Identify which cell holds the provided text, then report its [X, Y] central coordinate. 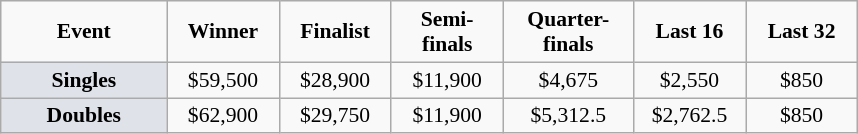
$59,500 [223, 80]
Event [84, 32]
$62,900 [223, 116]
$2,762.5 [689, 116]
Doubles [84, 116]
Singles [84, 80]
$2,550 [689, 80]
$28,900 [335, 80]
Last 16 [689, 32]
$5,312.5 [568, 116]
Semi-finals [447, 32]
$29,750 [335, 116]
Last 32 [802, 32]
$4,675 [568, 80]
Winner [223, 32]
Finalist [335, 32]
Quarter-finals [568, 32]
